From the cell containing the given text, extract its center point as [x, y] coordinate. 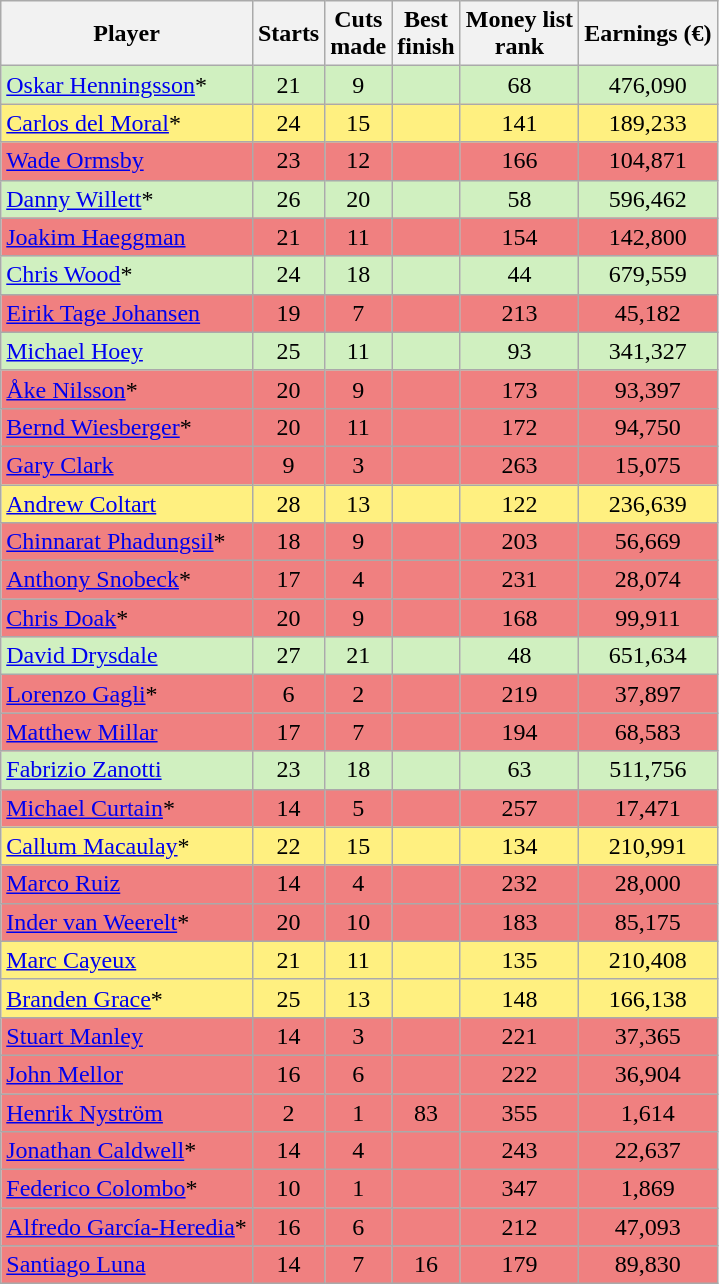
37,365 [648, 1036]
179 [519, 1265]
45,182 [648, 313]
Henrik Nyström [127, 1113]
355 [519, 1113]
26 [288, 199]
168 [519, 618]
148 [519, 998]
36,904 [648, 1074]
44 [519, 275]
210,991 [648, 846]
679,559 [648, 275]
89,830 [648, 1265]
56,669 [648, 542]
Money listrank [519, 34]
Player [127, 34]
347 [519, 1189]
93 [519, 351]
Anthony Snobeck* [127, 580]
28,074 [648, 580]
172 [519, 427]
Bernd Wiesberger* [127, 427]
5 [358, 808]
341,327 [648, 351]
Marc Cayeux [127, 960]
Åke Nilsson* [127, 389]
213 [519, 313]
Branden Grace* [127, 998]
203 [519, 542]
236,639 [648, 503]
219 [519, 694]
Gary Clark [127, 465]
Callum Macaulay* [127, 846]
232 [519, 884]
22,637 [648, 1151]
27 [288, 656]
17,471 [648, 808]
68 [519, 85]
Federico Colombo* [127, 1189]
221 [519, 1036]
15,075 [648, 465]
243 [519, 1151]
Inder van Weerelt* [127, 922]
476,090 [648, 85]
231 [519, 580]
19 [288, 313]
511,756 [648, 770]
Lorenzo Gagli* [127, 694]
Carlos del Moral* [127, 123]
David Drysdale [127, 656]
John Mellor [127, 1074]
Earnings (€) [648, 34]
141 [519, 123]
Wade Ormsby [127, 161]
12 [358, 161]
Starts [288, 34]
Matthew Millar [127, 732]
83 [426, 1113]
173 [519, 389]
263 [519, 465]
134 [519, 846]
Chris Wood* [127, 275]
63 [519, 770]
183 [519, 922]
22 [288, 846]
85,175 [648, 922]
1,614 [648, 1113]
142,800 [648, 237]
93,397 [648, 389]
257 [519, 808]
122 [519, 503]
212 [519, 1227]
104,871 [648, 161]
Andrew Coltart [127, 503]
Bestfinish [426, 34]
Stuart Manley [127, 1036]
28 [288, 503]
Eirik Tage Johansen [127, 313]
Marco Ruiz [127, 884]
596,462 [648, 199]
Chris Doak* [127, 618]
1,869 [648, 1189]
37,897 [648, 694]
Michael Hoey [127, 351]
68,583 [648, 732]
94,750 [648, 427]
222 [519, 1074]
Chinnarat Phadungsil* [127, 542]
135 [519, 960]
Danny Willett* [127, 199]
99,911 [648, 618]
Alfredo García-Heredia* [127, 1227]
Fabrizio Zanotti [127, 770]
194 [519, 732]
Jonathan Caldwell* [127, 1151]
210,408 [648, 960]
47,093 [648, 1227]
Joakim Haeggman [127, 237]
Santiago Luna [127, 1265]
28,000 [648, 884]
Cutsmade [358, 34]
166 [519, 161]
Oskar Henningsson* [127, 85]
154 [519, 237]
189,233 [648, 123]
Michael Curtain* [127, 808]
58 [519, 199]
166,138 [648, 998]
651,634 [648, 656]
48 [519, 656]
